From the cell containing the given text, extract its center point as [x, y] coordinate. 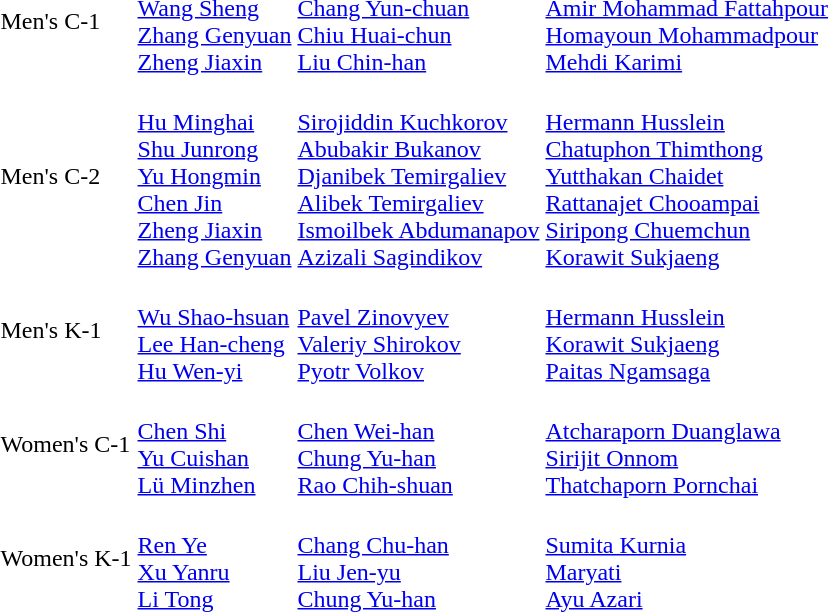
Hu MinghaiShu JunrongYu HongminChen JinZheng JiaxinZhang Genyuan [214, 176]
Chen ShiYu CuishanLü Minzhen [214, 444]
Sirojiddin KuchkorovAbubakir BukanovDjanibek TemirgalievAlibek TemirgalievIsmoilbek AbdumanapovAzizali Sagindikov [418, 176]
Wu Shao-hsuanLee Han-chengHu Wen-yi [214, 330]
Chen Wei-hanChung Yu-hanRao Chih-shuan [418, 444]
Pavel ZinovyevValeriy ShirokovPyotr Volkov [418, 330]
